Return (X, Y) of the center of cell containing provided text 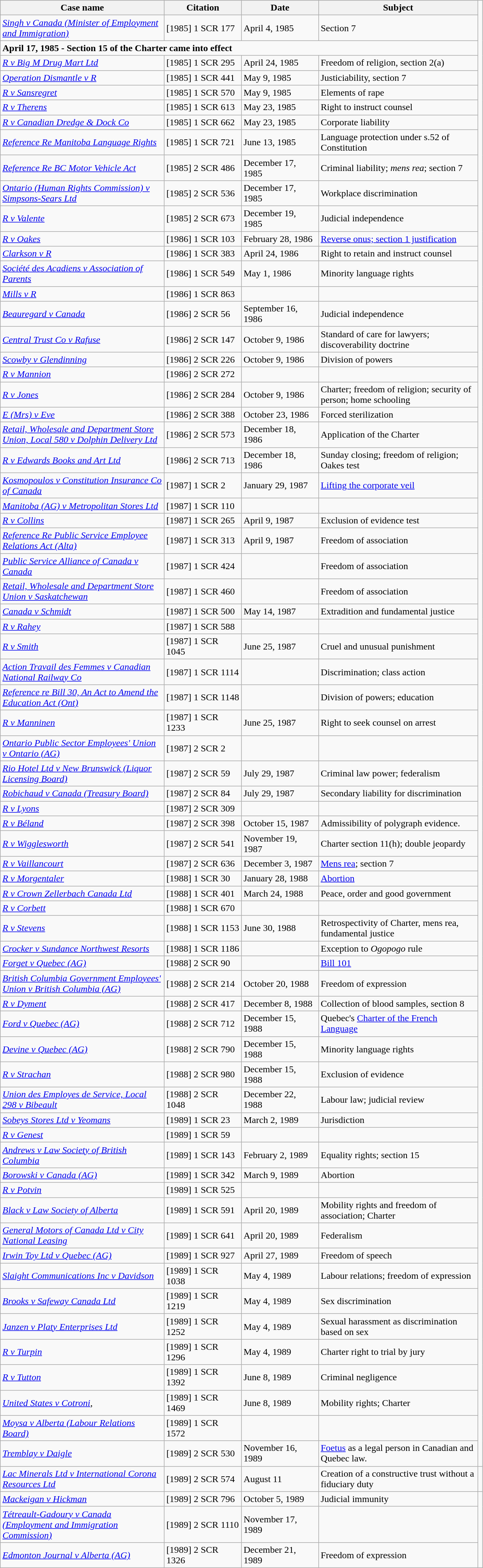
[1986] 2 SCR 388 (203, 415)
Beauregard v Canada (82, 314)
Reference Re Public Service Employee Relations Act (Alta) (82, 540)
Mens rea; section 7 (398, 863)
Singh v Canada (Minister of Employment and Immigration) (82, 28)
R v Mannion (82, 374)
[1988] 1 SCR 670 (203, 908)
[1987] 2 SCR 2 (203, 748)
October 20, 1988 (280, 984)
Language protection under s.52 of Constitution (398, 142)
Foetus as a legal person in Canadian and Quebec law. (398, 1454)
[1985] 1 SCR 613 (203, 107)
R v Strachan (82, 1074)
Workplace discrimination (398, 193)
[1987] 1 SCR 110 (203, 505)
R v Corbett (82, 908)
Collection of blood samples, section 8 (398, 1004)
[1987] 1 SCR 2 (203, 486)
Freedom of religion, section 2(a) (398, 63)
June 13, 1985 (280, 142)
Date (280, 8)
Ford v Quebec (AG) (82, 1023)
Exclusion of evidence (398, 1074)
[1987] 1 SCR 1233 (203, 723)
March 2, 1989 (280, 1120)
May 14, 1987 (280, 612)
Charter; freedom of religion; security of person; home schooling (398, 394)
R v Jones (82, 394)
R v Manninen (82, 723)
[1985] 1 SCR 295 (203, 63)
[1988] 2 SCR 790 (203, 1049)
[1989] 1 SCR 641 (203, 1236)
November 17, 1989 (280, 1524)
[1987] 1 SCR 313 (203, 540)
Quebec's Charter of the French Language (398, 1023)
Moysa v Alberta (Labour Relations Board) (82, 1428)
[1986] 2 SCR 713 (203, 460)
Forget v Quebec (AG) (82, 963)
[1988] 2 SCR 712 (203, 1023)
Justiciability, section 7 (398, 78)
Andrews v Law Society of British Columbia (82, 1155)
January 28, 1988 (280, 878)
[1989] 1 SCR 143 (203, 1155)
Judicial immunity (398, 1499)
[1989] 1 SCR 1038 (203, 1276)
[1987] 1 SCR 460 (203, 592)
Subject (398, 8)
April 17, 1985 - Section 15 of the Charter came into effect (239, 48)
R v Big M Drug Mart Ltd (82, 63)
November 19, 1987 (280, 843)
Charter section 11(h); double jeopardy (398, 843)
R v Crown Zellerbach Canada Ltd (82, 893)
[1987] 2 SCR 636 (203, 863)
[1989] 1 SCR 1392 (203, 1377)
Tremblay v Daigle (82, 1454)
[1989] 1 SCR 1252 (203, 1326)
Tétreault-Gadoury v Canada (Employment and Immigration Commission) (82, 1524)
Retrospectivity of Charter, mens rea, fundamental justice (398, 928)
[1987] 1 SCR 588 (203, 626)
Manitoba (AG) v Metropolitan Stores Ltd (82, 505)
[1989] 1 SCR 23 (203, 1120)
[1985] 1 SCR 441 (203, 78)
R v Vaillancourt (82, 863)
[1986] 1 SCR 103 (203, 238)
[1989] 1 SCR 591 (203, 1210)
R v Dyment (82, 1004)
October 15, 1987 (280, 823)
[1988] 2 SCR 214 (203, 984)
June 30, 1988 (280, 928)
R v Canadian Dredge & Dock Co (82, 122)
R v Sansregret (82, 93)
[1986] 1 SCR 549 (203, 274)
[1985] 1 SCR 662 (203, 122)
[1987] 2 SCR 541 (203, 843)
[1989] 1 SCR 1469 (203, 1403)
December 8, 1988 (280, 1004)
Mobility rights and freedom of association; Charter (398, 1210)
[1989] 1 SCR 1572 (203, 1428)
Edmonton Journal v Alberta (AG) (82, 1555)
Retail, Wholesale and Department Store Union, Local 580 v Dolphin Delivery Ltd (82, 435)
Case name (82, 8)
Section 7 (398, 28)
February 28, 1986 (280, 238)
[1988] 1 SCR 401 (203, 893)
Retail, Wholesale and Department Store Union v Saskatchewan (82, 592)
Reference Re Manitoba Language Rights (82, 142)
[1989] 2 SCR 574 (203, 1479)
Mobility rights; Charter (398, 1403)
R v Morgentaler (82, 878)
Peace, order and good government (398, 893)
Lifting the corporate veil (398, 486)
Application of the Charter (398, 435)
[1989] 2 SCR 1326 (203, 1555)
December 3, 1987 (280, 863)
August 11 (280, 1479)
Exception to Ogopogo rule (398, 949)
[1985] 2 SCR 486 (203, 168)
R v Wigglesworth (82, 843)
Citation (203, 8)
R v Stevens (82, 928)
R v Collins (82, 520)
R v Turpin (82, 1352)
[1988] 2 SCR 417 (203, 1004)
Forced sterilization (398, 415)
May 1, 1986 (280, 274)
Société des Acadiens v Association of Parents (82, 274)
R v Genest (82, 1135)
[1989] 2 SCR 1110 (203, 1524)
[1988] 1 SCR 1186 (203, 949)
[1987] 2 SCR 398 (203, 823)
Action Travail des Femmes v Canadian National Railway Co (82, 672)
[1987] 1 SCR 265 (203, 520)
Sexual harassment as discrimination based on sex (398, 1326)
R v Valente (82, 219)
Elements of rape (398, 93)
[1988] 2 SCR 90 (203, 963)
Extradition and fundamental justice (398, 612)
Black v Law Society of Alberta (82, 1210)
[1989] 2 SCR 530 (203, 1454)
Bill 101 (398, 963)
Robichaud v Canada (Treasury Board) (82, 794)
[1987] 2 SCR 84 (203, 794)
[1986] 2 SCR 272 (203, 374)
R v Oakes (82, 238)
Devine v Quebec (AG) (82, 1049)
Crocker v Sundance Northwest Resorts (82, 949)
Equality rights; section 15 (398, 1155)
Operation Dismantle v R (82, 78)
[1989] 1 SCR 59 (203, 1135)
[1986] 1 SCR 863 (203, 294)
October 5, 1989 (280, 1499)
[1987] 1 SCR 1148 (203, 697)
[1987] 1 SCR 424 (203, 566)
Labour law; judicial review (398, 1100)
Borowski v Canada (AG) (82, 1175)
April 27, 1989 (280, 1256)
[1989] 1 SCR 1219 (203, 1301)
[1989] 1 SCR 525 (203, 1190)
[1985] 1 SCR 177 (203, 28)
Sunday closing; freedom of religion; Oakes test (398, 460)
[1986] 2 SCR 56 (203, 314)
[1987] 2 SCR 59 (203, 774)
Ontario Public Sector Employees' Union v Ontario (AG) (82, 748)
Public Service Alliance of Canada v Canada (82, 566)
Sex discrimination (398, 1301)
Janzen v Platy Enterprises Ltd (82, 1326)
[1985] 2 SCR 536 (203, 193)
Secondary liability for discrimination (398, 794)
E (Mrs) v Eve (82, 415)
Mills v R (82, 294)
Ontario (Human Rights Commission) v Simpsons-Sears Ltd (82, 193)
Criminal liability; mens rea; section 7 (398, 168)
[1986] 2 SCR 147 (203, 340)
Corporate liability (398, 122)
R v Smith (82, 646)
[1987] 1 SCR 1045 (203, 646)
[1988] 1 SCR 1153 (203, 928)
[1989] 1 SCR 1296 (203, 1352)
British Columbia Government Employees' Union v British Columbia (AG) (82, 984)
December 22, 1988 (280, 1100)
[1988] 2 SCR 980 (203, 1074)
Division of powers (398, 360)
March 9, 1989 (280, 1175)
September 16, 1986 (280, 314)
December 21, 1989 (280, 1555)
R v Edwards Books and Art Ltd (82, 460)
Federalism (398, 1236)
General Motors of Canada Ltd v City National Leasing (82, 1236)
[1985] 2 SCR 673 (203, 219)
Mackeigan v Hickman (82, 1499)
Admissibility of polygraph evidence. (398, 823)
Right to instruct counsel (398, 107)
Criminal negligence (398, 1377)
Canada v Schmidt (82, 612)
[1987] 1 SCR 1114 (203, 672)
R v Tutton (82, 1377)
Freedom of speech (398, 1256)
Central Trust Co v Rafuse (82, 340)
Charter right to trial by jury (398, 1352)
United States v Cotroni, (82, 1403)
[1988] 1 SCR 30 (203, 878)
[1988] 2 SCR 1048 (203, 1100)
Discrimination; class action (398, 672)
[1987] 1 SCR 500 (203, 612)
Right to retain and instruct counsel (398, 254)
April 4, 1985 (280, 28)
Jurisdiction (398, 1120)
Clarkson v R (82, 254)
[1989] 1 SCR 927 (203, 1256)
April 24, 1986 (280, 254)
R v Béland (82, 823)
Exclusion of evidence test (398, 520)
[1986] 2 SCR 226 (203, 360)
R v Potvin (82, 1190)
Reference re Bill 30, An Act to Amend the Education Act (Ont) (82, 697)
R v Therens (82, 107)
Criminal law power; federalism (398, 774)
Sobeys Stores Ltd v Yeomans (82, 1120)
Labour relations; freedom of expression (398, 1276)
[1989] 2 SCR 796 (203, 1499)
Cruel and unusual punishment (398, 646)
[1989] 1 SCR 342 (203, 1175)
R v Lyons (82, 808)
Union des Employes de Service, Local 298 v Bibeault (82, 1100)
Reference Re BC Motor Vehicle Act (82, 168)
March 24, 1988 (280, 893)
February 2, 1989 (280, 1155)
Rio Hotel Ltd v New Brunswick (Liquor Licensing Board) (82, 774)
Brooks v Safeway Canada Ltd (82, 1301)
[1985] 1 SCR 570 (203, 93)
December 19, 1985 (280, 219)
Scowby v Glendinning (82, 360)
[1986] 1 SCR 383 (203, 254)
Irwin Toy Ltd v Quebec (AG) (82, 1256)
[1986] 2 SCR 284 (203, 394)
November 16, 1989 (280, 1454)
Division of powers; education (398, 697)
Right to seek counsel on arrest (398, 723)
Kosmopoulos v Constitution Insurance Co of Canada (82, 486)
[1985] 1 SCR 721 (203, 142)
Lac Minerals Ltd v International Corona Resources Ltd (82, 1479)
R v Rahey (82, 626)
Creation of a constructive trust without a fiduciary duty (398, 1479)
Reverse onus; section 1 justification (398, 238)
[1986] 2 SCR 573 (203, 435)
April 24, 1985 (280, 63)
Standard of care for lawyers; discoverability doctrine (398, 340)
January 29, 1987 (280, 486)
[1987] 2 SCR 309 (203, 808)
Slaight Communications Inc v Davidson (82, 1276)
October 23, 1986 (280, 415)
